Return [X, Y] of the center of cell containing provided text 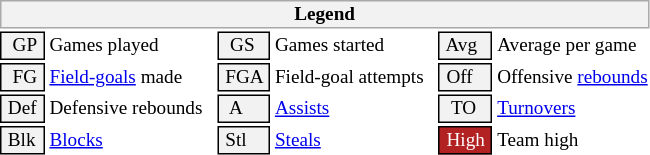
TO [466, 108]
Average per game [573, 46]
Legend [324, 14]
Turnovers [573, 108]
FGA [244, 77]
Offensive rebounds [573, 77]
Def [22, 108]
Field-goals made [131, 77]
Off [466, 77]
GS [244, 46]
GP [22, 46]
Team high [573, 140]
Avg [466, 46]
Games played [131, 46]
High [466, 140]
Stl [244, 140]
FG [22, 77]
Blocks [131, 140]
Blk [22, 140]
Defensive rebounds [131, 108]
Steals [354, 140]
Assists [354, 108]
A [244, 108]
Games started [354, 46]
Field-goal attempts [354, 77]
